Identify which cell holds the provided text, then report its [x, y] central coordinate. 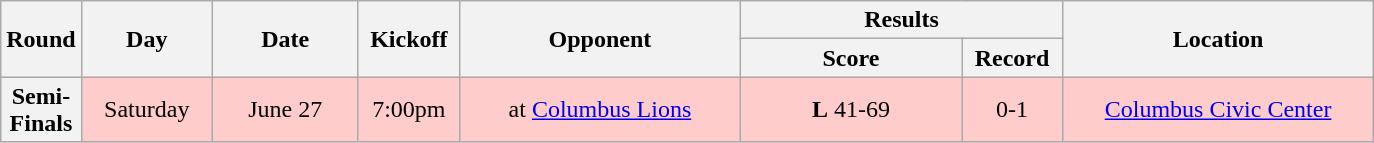
Date [285, 39]
7:00pm [408, 110]
Saturday [146, 110]
Semi-Finals [41, 110]
at Columbus Lions [600, 110]
L 41-69 [850, 110]
June 27 [285, 110]
Kickoff [408, 39]
Round [41, 39]
Record [1012, 58]
Columbus Civic Center [1218, 110]
Day [146, 39]
0-1 [1012, 110]
Score [850, 58]
Results [901, 20]
Opponent [600, 39]
Location [1218, 39]
